Scan for the cell matching the given text and deliver its (X, Y) coordinate at center. 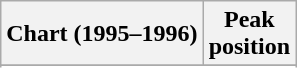
Peakposition (249, 34)
Chart (1995–1996) (102, 34)
